Find where the given text appears and provide that cell's center as [x, y] coordinate. 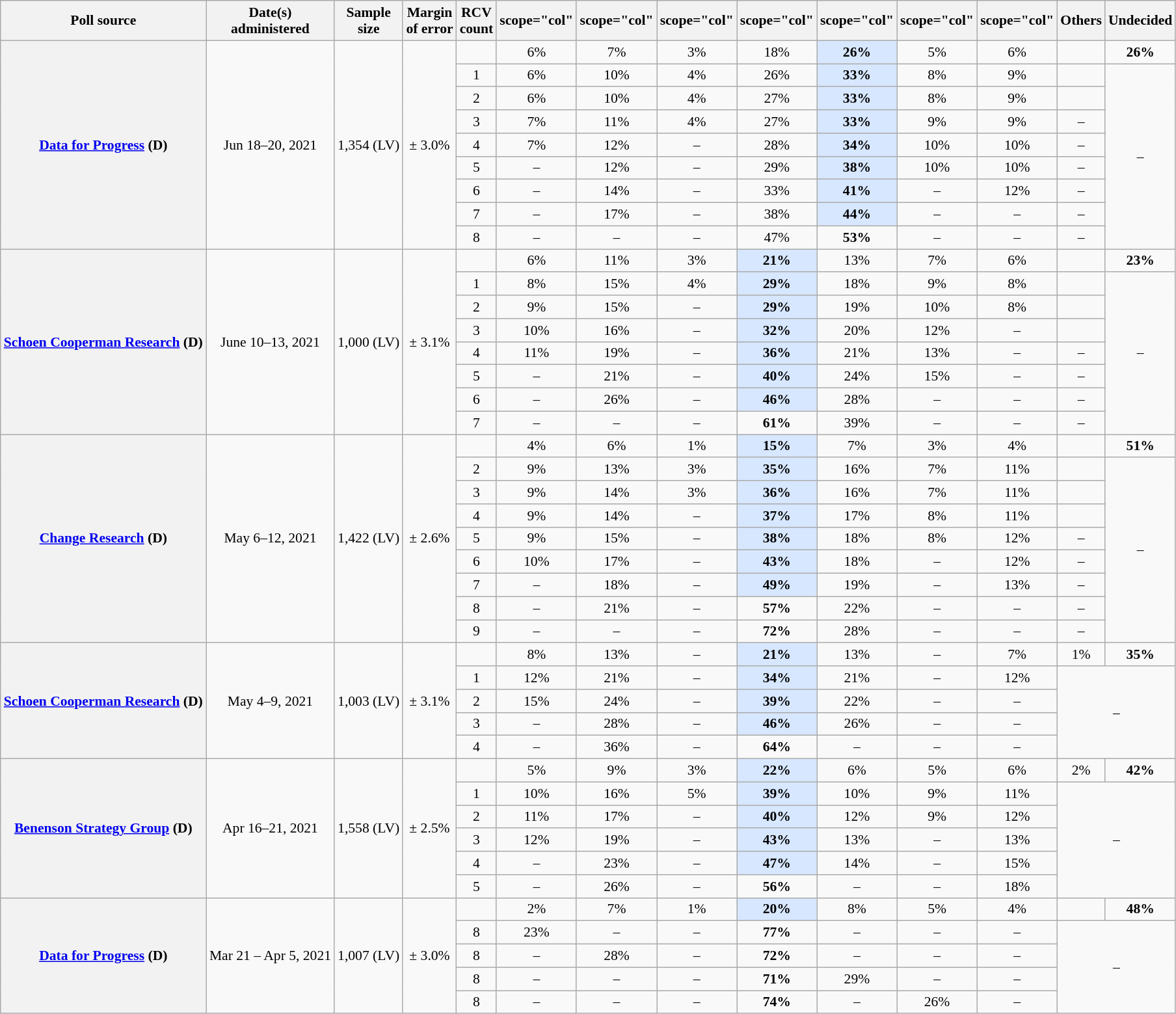
49% [777, 585]
61% [777, 423]
1,000 (LV) [368, 342]
9 [477, 632]
Undecided [1140, 21]
41% [857, 191]
48% [1140, 909]
Mar 21 – Apr 5, 2021 [271, 955]
Jun 18–20, 2021 [271, 144]
May 4–9, 2021 [271, 701]
RCVcount [477, 21]
57% [777, 608]
Benenson Strategy Group (D) [103, 829]
Apr 16–21, 2021 [271, 829]
51% [1140, 446]
May 6–12, 2021 [271, 539]
June 10–13, 2021 [271, 342]
Marginof error [429, 21]
56% [777, 887]
64% [777, 747]
Others [1081, 21]
1,007 (LV) [368, 955]
1,422 (LV) [368, 539]
53% [857, 237]
Samplesize [368, 21]
1,558 (LV) [368, 829]
74% [777, 1002]
77% [777, 933]
Change Research (D) [103, 539]
37% [777, 516]
± 2.6% [429, 539]
1,354 (LV) [368, 144]
Poll source [103, 21]
Date(s)administered [271, 21]
1,003 (LV) [368, 701]
71% [777, 979]
44% [857, 215]
32% [777, 330]
± 2.5% [429, 829]
42% [1140, 771]
